Detect which cell encompasses the target text, then output its (X, Y) center coordinate. 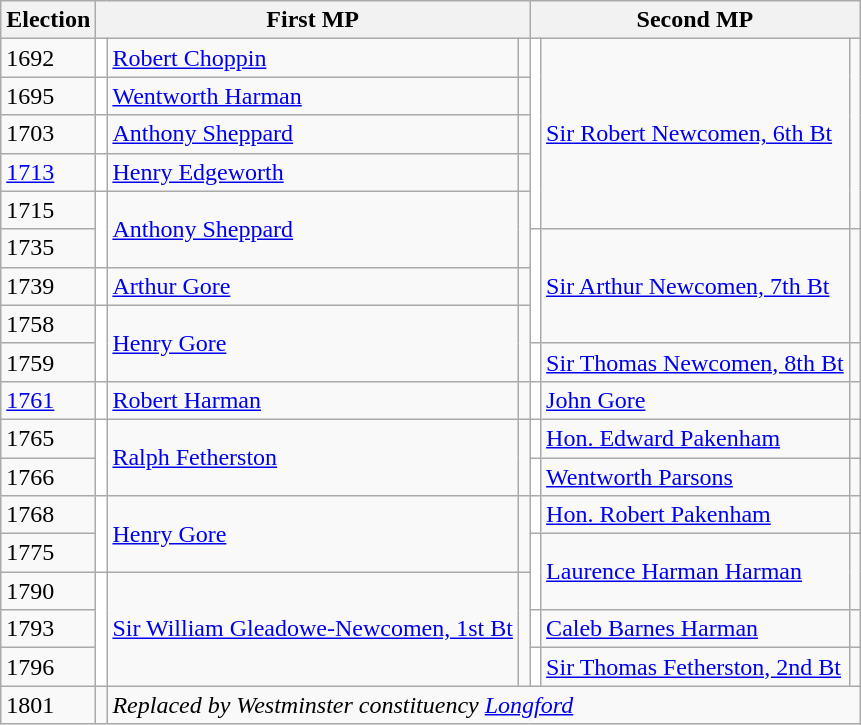
Caleb Barnes Harman (696, 629)
Sir Arthur Newcomen, 7th Bt (696, 286)
1765 (48, 438)
1766 (48, 477)
Second MP (696, 20)
Laurence Harman Harman (696, 572)
1761 (48, 400)
Ralph Fetherston (313, 457)
1793 (48, 629)
1735 (48, 248)
Robert Choppin (313, 58)
Sir William Gleadowe-Newcomen, 1st Bt (313, 629)
1703 (48, 134)
1758 (48, 324)
1695 (48, 96)
Wentworth Parsons (696, 477)
Replaced by Westminster constituency Longford (484, 705)
Sir Thomas Newcomen, 8th Bt (696, 362)
1759 (48, 362)
Henry Edgeworth (313, 172)
1796 (48, 667)
Robert Harman (313, 400)
Hon. Robert Pakenham (696, 515)
1692 (48, 58)
Wentworth Harman (313, 96)
1713 (48, 172)
Sir Robert Newcomen, 6th Bt (696, 134)
Sir Thomas Fetherston, 2nd Bt (696, 667)
1775 (48, 553)
1790 (48, 591)
1801 (48, 705)
Hon. Edward Pakenham (696, 438)
John Gore (696, 400)
1715 (48, 210)
First MP (313, 20)
1739 (48, 286)
1768 (48, 515)
Arthur Gore (313, 286)
Election (48, 20)
